Return the (x, y) coordinate for the center point of the cell that contains the specified text.  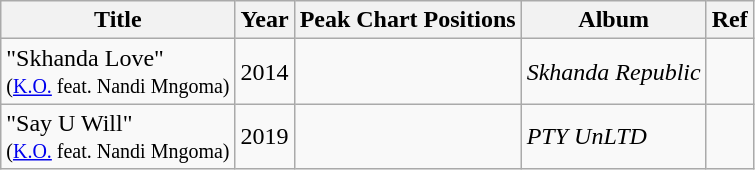
2014 (264, 72)
Peak Chart Positions (408, 20)
2019 (264, 136)
Title (118, 20)
Ref (730, 20)
"Say U Will"(K.O. feat. Nandi Mngoma) (118, 136)
PTY UnLTD (614, 136)
Album (614, 20)
"Skhanda Love"(K.O. feat. Nandi Mngoma) (118, 72)
Year (264, 20)
Skhanda Republic (614, 72)
